Search for the cell housing the specified text and yield its (x, y) center coordinate. 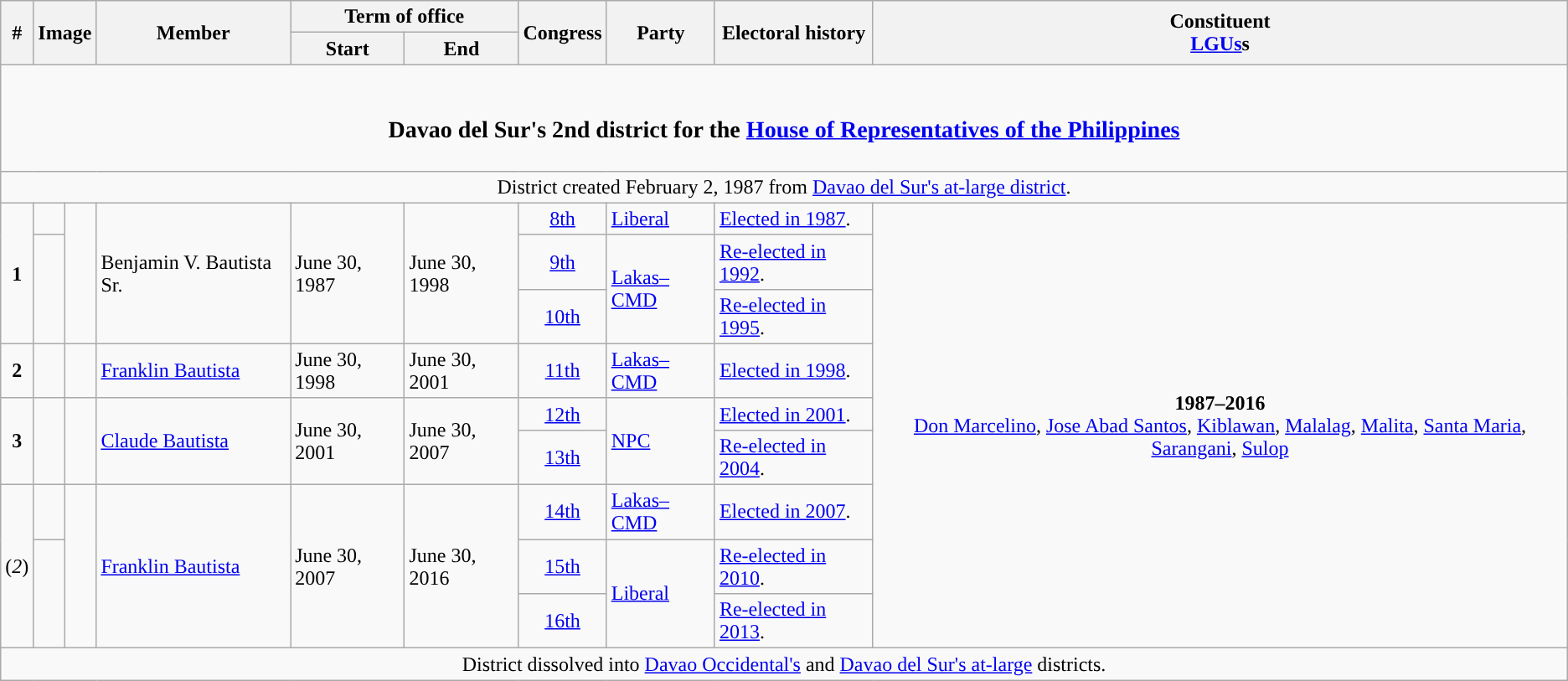
Re-elected in 1992. (793, 261)
District created February 2, 1987 from Davao del Sur's at-large district. (784, 187)
Electoral history (793, 33)
June 30, 1987 (348, 273)
Davao del Sur's 2nd district for the House of Representatives of the Philippines (784, 117)
NPC (660, 441)
Image (65, 33)
Start (348, 49)
District dissolved into Davao Occidental's and Davao del Sur's at-large districts. (784, 664)
Re-elected in 2013. (793, 622)
14th (563, 513)
Congress (563, 33)
Claude Bautista (193, 441)
9th (563, 261)
10th (563, 317)
Re-elected in 1995. (793, 317)
1987–2016Don Marcelino, Jose Abad Santos, Kiblawan, Malalag, Malita, Santa Maria, Sarangani, Sulop (1220, 426)
11th (563, 370)
Term of office (405, 17)
ConstituentLGUss (1220, 33)
3 (17, 441)
Party (660, 33)
Elected in 2001. (793, 414)
End (462, 49)
June 30, 2016 (462, 566)
16th (563, 622)
15th (563, 566)
Re-elected in 2010. (793, 566)
Elected in 1998. (793, 370)
(2) (17, 566)
Re-elected in 2004. (793, 457)
12th (563, 414)
# (17, 33)
Benjamin V. Bautista Sr. (193, 273)
13th (563, 457)
Member (193, 33)
8th (563, 219)
Elected in 2007. (793, 513)
Elected in 1987. (793, 219)
1 (17, 273)
2 (17, 370)
